Return the [X, Y] coordinate for the center point of the cell that contains the specified text.  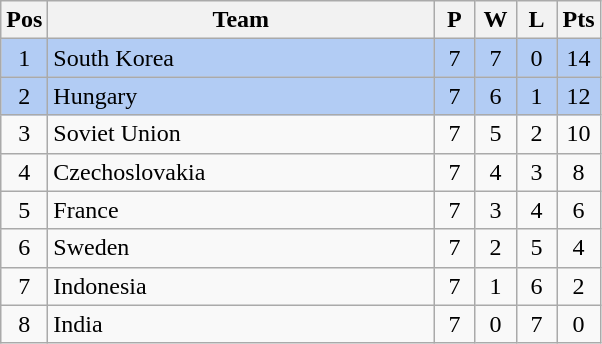
12 [578, 96]
India [241, 324]
Pos [24, 20]
France [241, 210]
14 [578, 58]
Pts [578, 20]
W [496, 20]
Soviet Union [241, 134]
Sweden [241, 248]
10 [578, 134]
Czechoslovakia [241, 172]
Hungary [241, 96]
Indonesia [241, 286]
L [536, 20]
South Korea [241, 58]
P [454, 20]
Team [241, 20]
